Capture the cell that displays the provided text and extract its [X, Y] central coordinate. 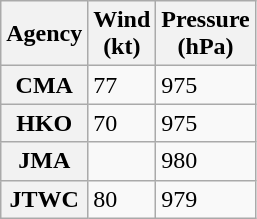
70 [122, 123]
CMA [44, 85]
77 [122, 85]
HKO [44, 123]
80 [122, 199]
Pressure(hPa) [206, 34]
Wind(kt) [122, 34]
Agency [44, 34]
979 [206, 199]
JMA [44, 161]
JTWC [44, 199]
980 [206, 161]
